Return the [X, Y] coordinate for the center point of the cell that contains the specified text.  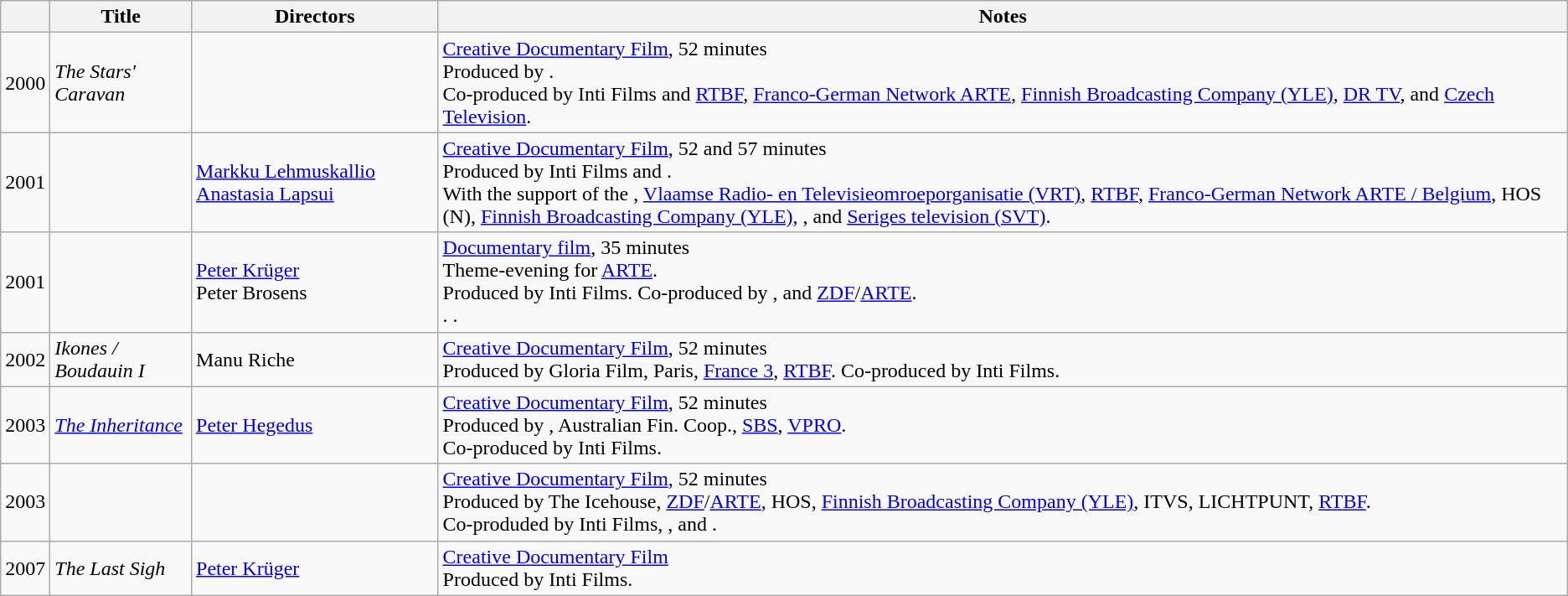
Notes [1003, 17]
2000 [25, 82]
Markku Lehmuskallio Anastasia Lapsui [315, 183]
The Last Sigh [121, 568]
Ikones / Boudauin I [121, 359]
Manu Riche [315, 359]
Directors [315, 17]
2002 [25, 359]
Peter Hegedus [315, 425]
The Stars' Caravan [121, 82]
2007 [25, 568]
Creative Documentary Film, 52 minutesProduced by , Australian Fin. Coop., SBS, VPRO.Co-produced by Inti Films. [1003, 425]
The Inheritance [121, 425]
Creative Documentary FilmProduced by Inti Films. [1003, 568]
Title [121, 17]
Peter Krüger [315, 568]
Creative Documentary Film, 52 minutesProduced by Gloria Film, Paris, France 3, RTBF. Co-produced by Inti Films. [1003, 359]
Documentary film, 35 minutesTheme-evening for ARTE.Produced by Inti Films. Co-produced by , and ZDF/ARTE.. . [1003, 282]
Peter KrügerPeter Brosens [315, 282]
